Identify which cell holds the provided text, then report its [X, Y] central coordinate. 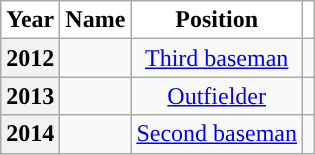
Year [30, 20]
Second baseman [217, 134]
Name [96, 20]
2014 [30, 134]
2013 [30, 96]
Outfielder [217, 96]
2012 [30, 58]
Position [217, 20]
Third baseman [217, 58]
